Return (X, Y) of the center of cell containing provided text 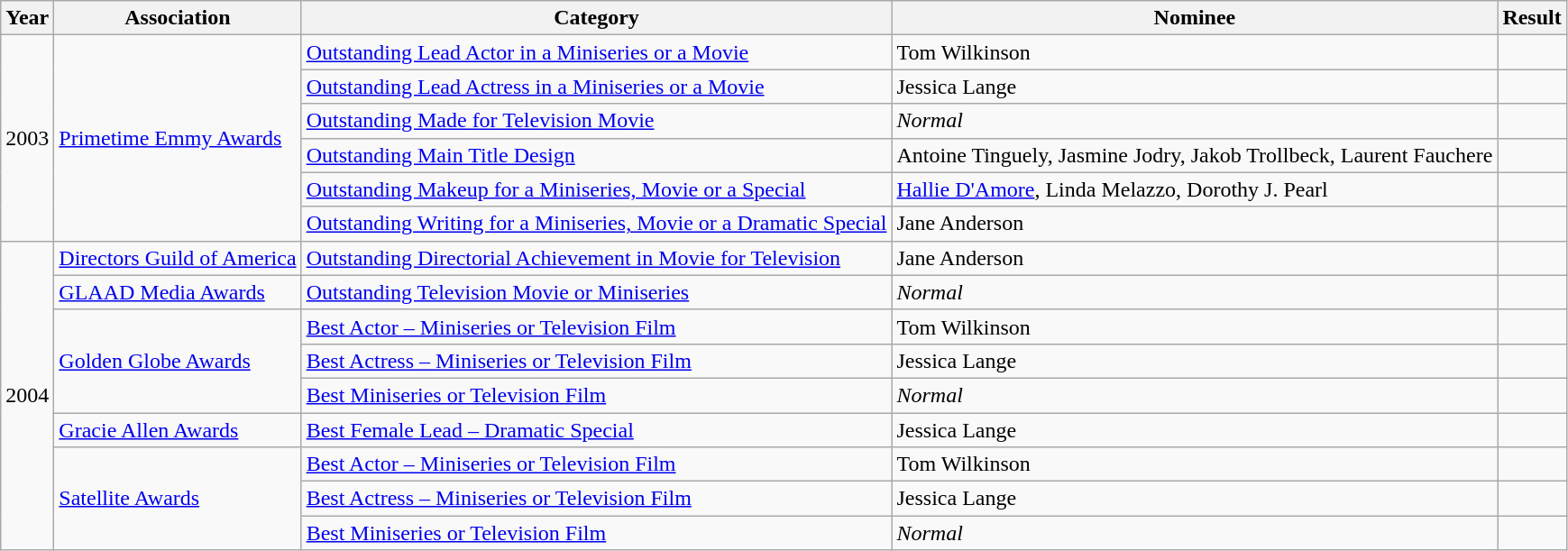
Directors Guild of America (178, 258)
Year (27, 18)
Primetime Emmy Awards (178, 138)
Outstanding Directorial Achievement in Movie for Television (597, 258)
Outstanding Lead Actress in a Miniseries or a Movie (597, 87)
GLAAD Media Awards (178, 292)
Best Female Lead – Dramatic Special (597, 430)
Outstanding Writing for a Miniseries, Movie or a Dramatic Special (597, 224)
Satellite Awards (178, 499)
Outstanding Makeup for a Miniseries, Movie or a Special (597, 189)
Outstanding Television Movie or Miniseries (597, 292)
Association (178, 18)
Nominee (1195, 18)
Gracie Allen Awards (178, 430)
Outstanding Main Title Design (597, 155)
Outstanding Lead Actor in a Miniseries or a Movie (597, 52)
Golden Globe Awards (178, 361)
Category (597, 18)
Outstanding Made for Television Movie (597, 121)
2003 (27, 138)
2004 (27, 395)
Hallie D'Amore, Linda Melazzo, Dorothy J. Pearl (1195, 189)
Result (1532, 18)
Antoine Tinguely, Jasmine Jodry, Jakob Trollbeck, Laurent Fauchere (1195, 155)
